Provide the (x, y) coordinate of the cell's center where the given text is located.  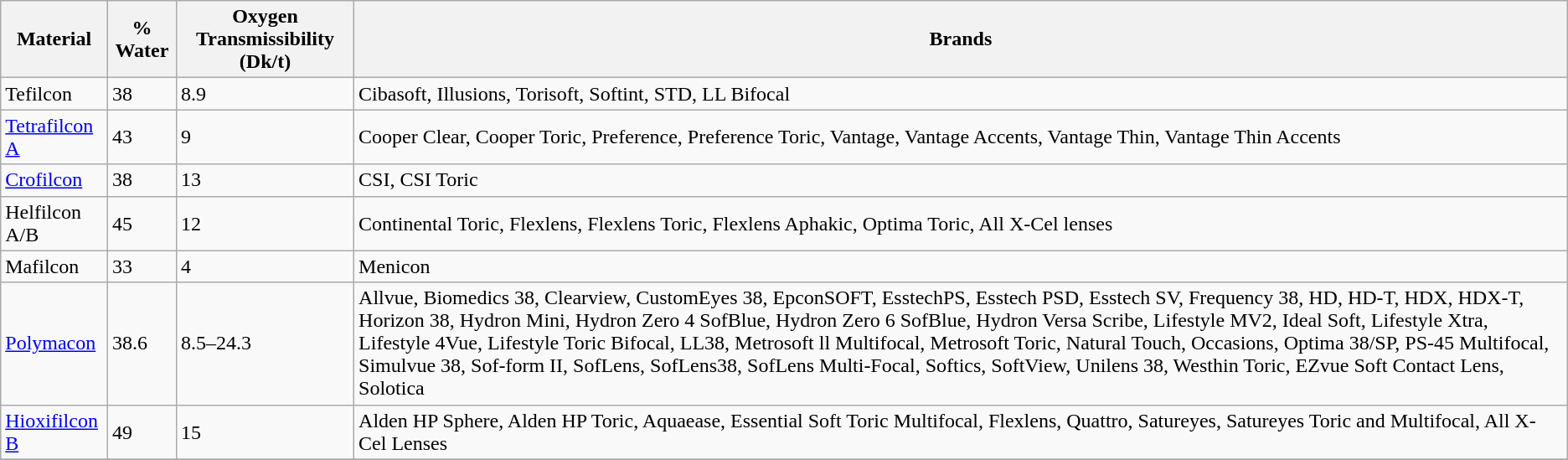
38.6 (142, 344)
Cibasoft, Illusions, Torisoft, Softint, STD, LL Bifocal (962, 94)
Crofilcon (54, 180)
Mafilcon (54, 266)
Brands (962, 39)
8.9 (265, 94)
15 (265, 432)
13 (265, 180)
Oxygen Transmissibility (Dk/t) (265, 39)
4 (265, 266)
Hioxifilcon B (54, 432)
8.5–24.3 (265, 344)
Tefilcon (54, 94)
45 (142, 223)
Polymacon (54, 344)
Material (54, 39)
CSI, CSI Toric (962, 180)
Tetrafilcon A (54, 137)
Helfilcon A/B (54, 223)
33 (142, 266)
Continental Toric, Flexlens, Flexlens Toric, Flexlens Aphakic, Optima Toric, All X-Cel lenses (962, 223)
% Water (142, 39)
43 (142, 137)
49 (142, 432)
9 (265, 137)
12 (265, 223)
Menicon (962, 266)
Cooper Clear, Cooper Toric, Preference, Preference Toric, Vantage, Vantage Accents, Vantage Thin, Vantage Thin Accents (962, 137)
